Determine the [X, Y] coordinate at the center of the cell enclosing the given text.  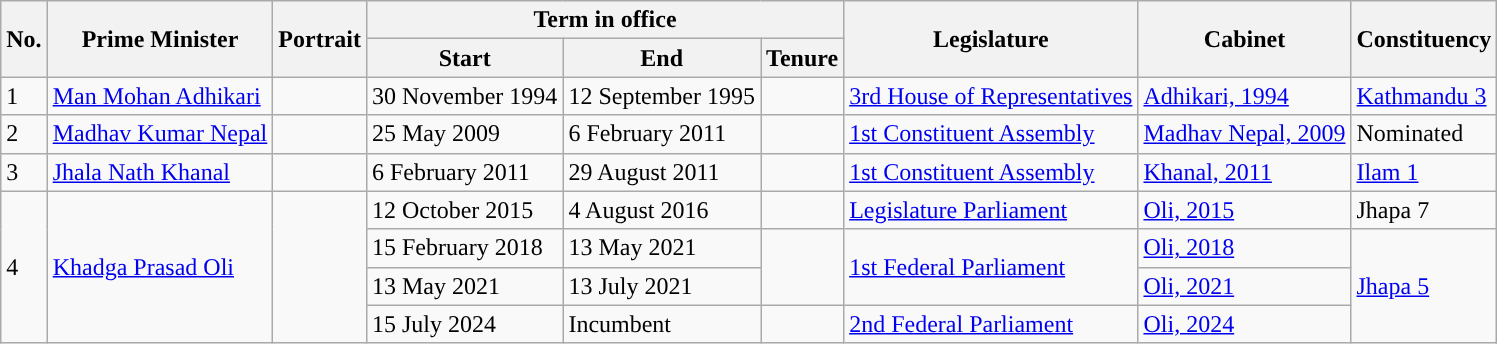
Oli, 2024 [1244, 324]
No. [24, 39]
Portrait [320, 39]
4 August 2016 [662, 210]
Jhapa 7 [1424, 210]
Oli, 2015 [1244, 210]
Cabinet [1244, 39]
Oli, 2018 [1244, 248]
Kathmandu 3 [1424, 96]
Adhikari, 1994 [1244, 96]
15 February 2018 [464, 248]
Prime Minister [160, 39]
15 July 2024 [464, 324]
2nd Federal Parliament [991, 324]
End [662, 58]
Khanal, 2011 [1244, 172]
Nominated [1424, 134]
Jhapa 5 [1424, 286]
30 November 1994 [464, 96]
12 October 2015 [464, 210]
Ilam 1 [1424, 172]
2 [24, 134]
Madhav Nepal, 2009 [1244, 134]
Tenure [802, 58]
Madhav Kumar Nepal [160, 134]
3 [24, 172]
Term in office [604, 20]
Man Mohan Adhikari [160, 96]
Constituency [1424, 39]
1st Federal Parliament [991, 267]
Oli, 2021 [1244, 286]
29 August 2011 [662, 172]
Khadga Prasad Oli [160, 267]
13 July 2021 [662, 286]
Incumbent [662, 324]
4 [24, 267]
3rd House of Representatives [991, 96]
Start [464, 58]
Legislature Parliament [991, 210]
Legislature [991, 39]
25 May 2009 [464, 134]
1 [24, 96]
Jhala Nath Khanal [160, 172]
12 September 1995 [662, 96]
